Return (X, Y) of the center of cell containing provided text 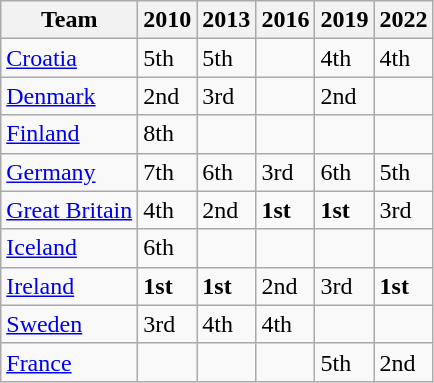
Iceland (70, 248)
2016 (286, 20)
Germany (70, 172)
2019 (344, 20)
France (70, 362)
Sweden (70, 324)
Denmark (70, 96)
2010 (168, 20)
Team (70, 20)
2013 (226, 20)
Croatia (70, 58)
Finland (70, 134)
Great Britain (70, 210)
2022 (404, 20)
7th (168, 172)
8th (168, 134)
Ireland (70, 286)
